Detect which cell encompasses the target text, then output its [X, Y] center coordinate. 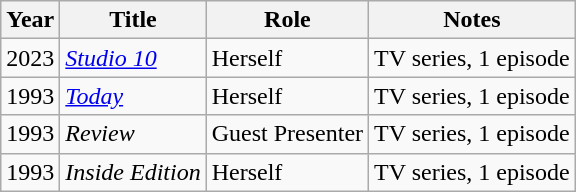
Notes [472, 20]
Studio 10 [133, 58]
Today [133, 96]
2023 [30, 58]
Inside Edition [133, 172]
Year [30, 20]
Guest Presenter [287, 134]
Role [287, 20]
Title [133, 20]
Review [133, 134]
